Provide the [x, y] coordinate of the cell's center where the given text is located.  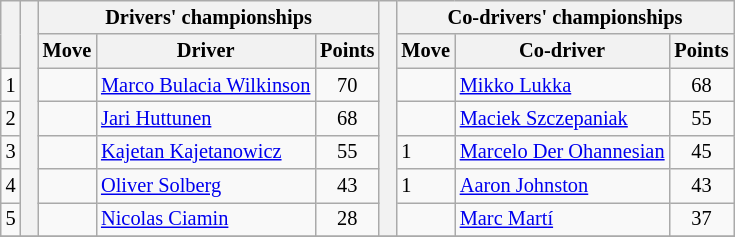
Maciek Szczepaniak [562, 118]
Driver [206, 51]
Aaron Johnston [562, 186]
Mikko Lukka [562, 85]
Marcelo Der Ohannesian [562, 152]
37 [701, 219]
Jari Huttunen [206, 118]
4 [11, 186]
2 [11, 118]
Nicolas Ciamin [206, 219]
5 [11, 219]
Drivers' championships [209, 17]
70 [347, 85]
Marc Martí [562, 219]
28 [347, 219]
Co-driver [562, 51]
Marco Bulacia Wilkinson [206, 85]
Kajetan Kajetanowicz [206, 152]
3 [11, 152]
Co-drivers' championships [564, 17]
45 [701, 152]
Oliver Solberg [206, 186]
